For the text-containing cell, return its midpoint in (X, Y) coordinate format. 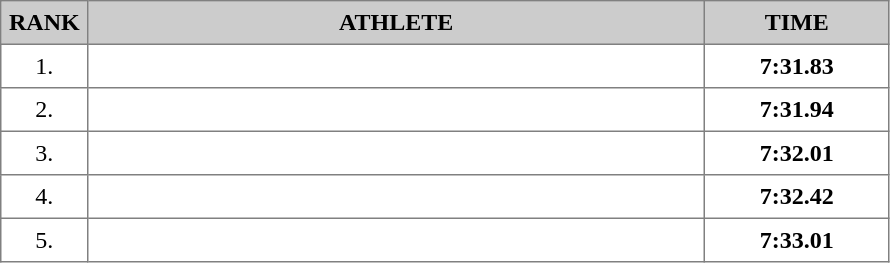
2. (44, 110)
ATHLETE (396, 23)
7:31.94 (796, 110)
3. (44, 153)
RANK (44, 23)
7:31.83 (796, 66)
5. (44, 240)
4. (44, 197)
7:33.01 (796, 240)
TIME (796, 23)
7:32.42 (796, 197)
1. (44, 66)
7:32.01 (796, 153)
